Identify which cell holds the provided text, then report its (x, y) central coordinate. 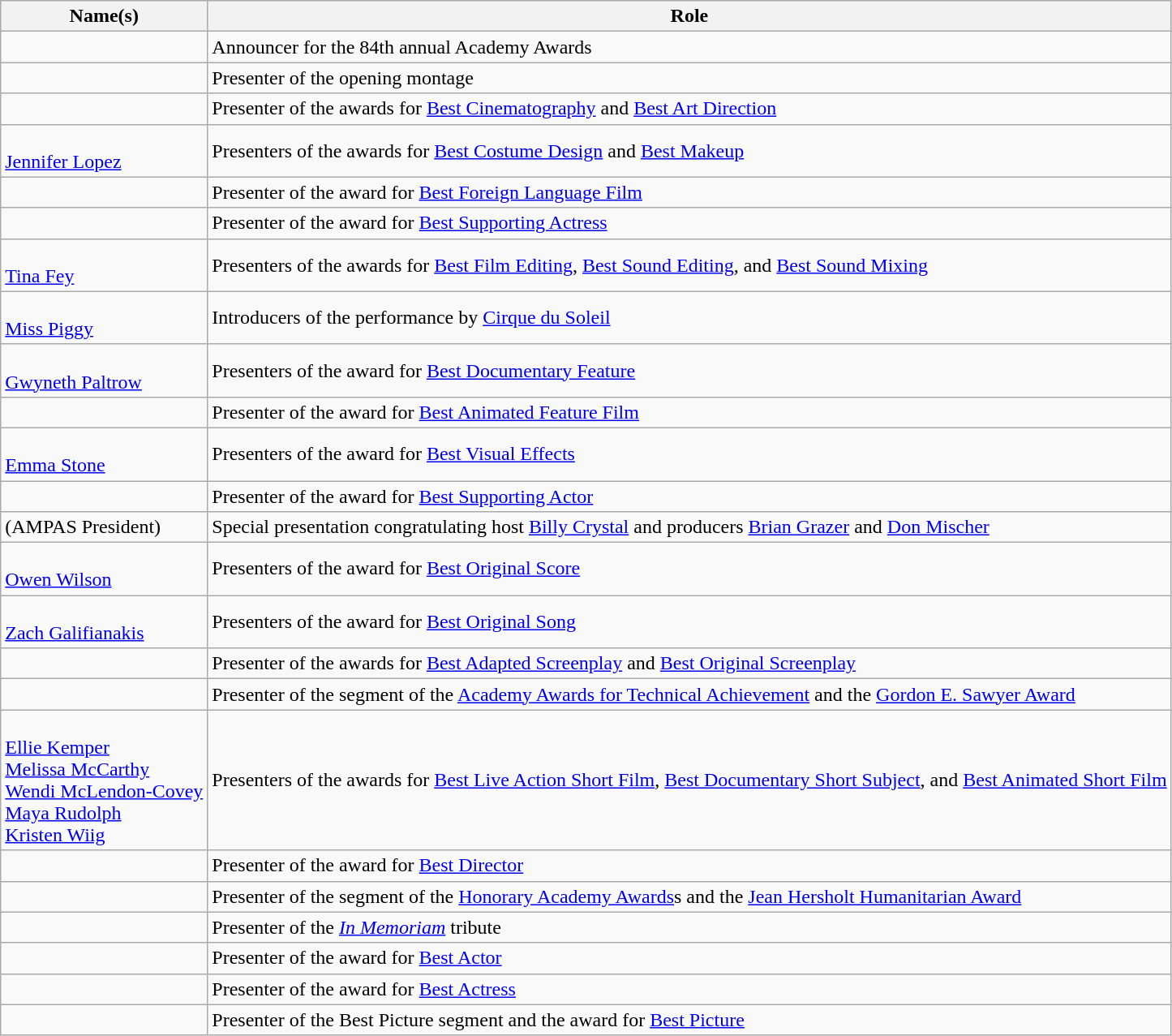
Presenter of the segment of the Honorary Academy Awardss and the Jean Hersholt Humanitarian Award (689, 896)
Special presentation congratulating host Billy Crystal and producers Brian Grazer and Don Mischer (689, 527)
Role (689, 16)
Presenter of the award for Best Director (689, 866)
Presenters of the awards for Best Film Editing, Best Sound Editing, and Best Sound Mixing (689, 264)
Name(s) (104, 16)
Presenters of the award for Best Original Score (689, 570)
Tina Fey (104, 264)
Zach Galifianakis (104, 621)
Presenters of the award for Best Original Song (689, 621)
Presenter of the award for Best Actor (689, 958)
Introducers of the performance by Cirque du Soleil (689, 318)
Jennifer Lopez (104, 151)
Owen Wilson (104, 570)
Presenter of the award for Best Supporting Actress (689, 223)
Presenter of the award for Best Animated Feature Film (689, 412)
Emma Stone (104, 454)
Presenter of the awards for Best Adapted Screenplay and Best Original Screenplay (689, 664)
Presenters of the award for Best Documentary Feature (689, 370)
Miss Piggy (104, 318)
Presenters of the award for Best Visual Effects (689, 454)
Announcer for the 84th annual Academy Awards (689, 47)
Presenter of the award for Best Foreign Language Film (689, 192)
Gwyneth Paltrow (104, 370)
Presenters of the awards for Best Live Action Short Film, Best Documentary Short Subject, and Best Animated Short Film (689, 780)
Presenter of the In Memoriam tribute (689, 927)
Presenter of the Best Picture segment and the award for Best Picture (689, 1020)
Presenters of the awards for Best Costume Design and Best Makeup (689, 151)
Presenter of the opening montage (689, 78)
Ellie KemperMelissa McCarthyWendi McLendon-CoveyMaya RudolphKristen Wiig (104, 780)
Presenter of the award for Best Actress (689, 989)
(AMPAS President) (104, 527)
Presenter of the awards for Best Cinematography and Best Art Direction (689, 109)
Presenter of the award for Best Supporting Actor (689, 496)
Presenter of the segment of the Academy Awards for Technical Achievement and the Gordon E. Sawyer Award (689, 694)
